Extract the [x, y] coordinate from the center of the cell holding the provided text.  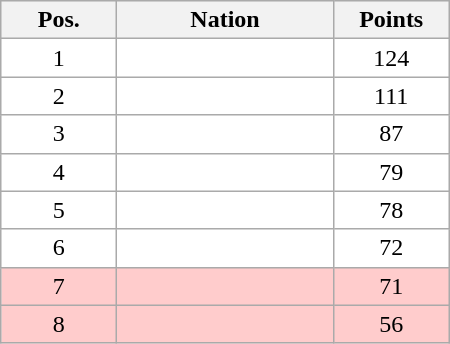
78 [391, 210]
7 [59, 286]
79 [391, 172]
Pos. [59, 20]
6 [59, 248]
4 [59, 172]
2 [59, 96]
5 [59, 210]
87 [391, 134]
72 [391, 248]
124 [391, 58]
Nation [225, 20]
3 [59, 134]
56 [391, 324]
1 [59, 58]
111 [391, 96]
Points [391, 20]
8 [59, 324]
71 [391, 286]
